From the cell containing the given text, extract its center point as (X, Y) coordinate. 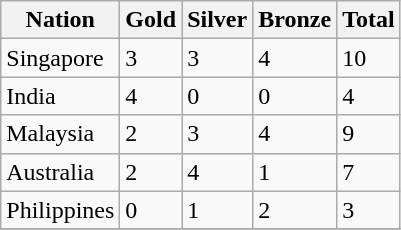
Philippines (60, 210)
Bronze (295, 20)
Gold (151, 20)
Singapore (60, 58)
Malaysia (60, 134)
Silver (218, 20)
7 (369, 172)
Nation (60, 20)
10 (369, 58)
Australia (60, 172)
India (60, 96)
9 (369, 134)
Total (369, 20)
